For the text-containing cell, return its midpoint in (x, y) coordinate format. 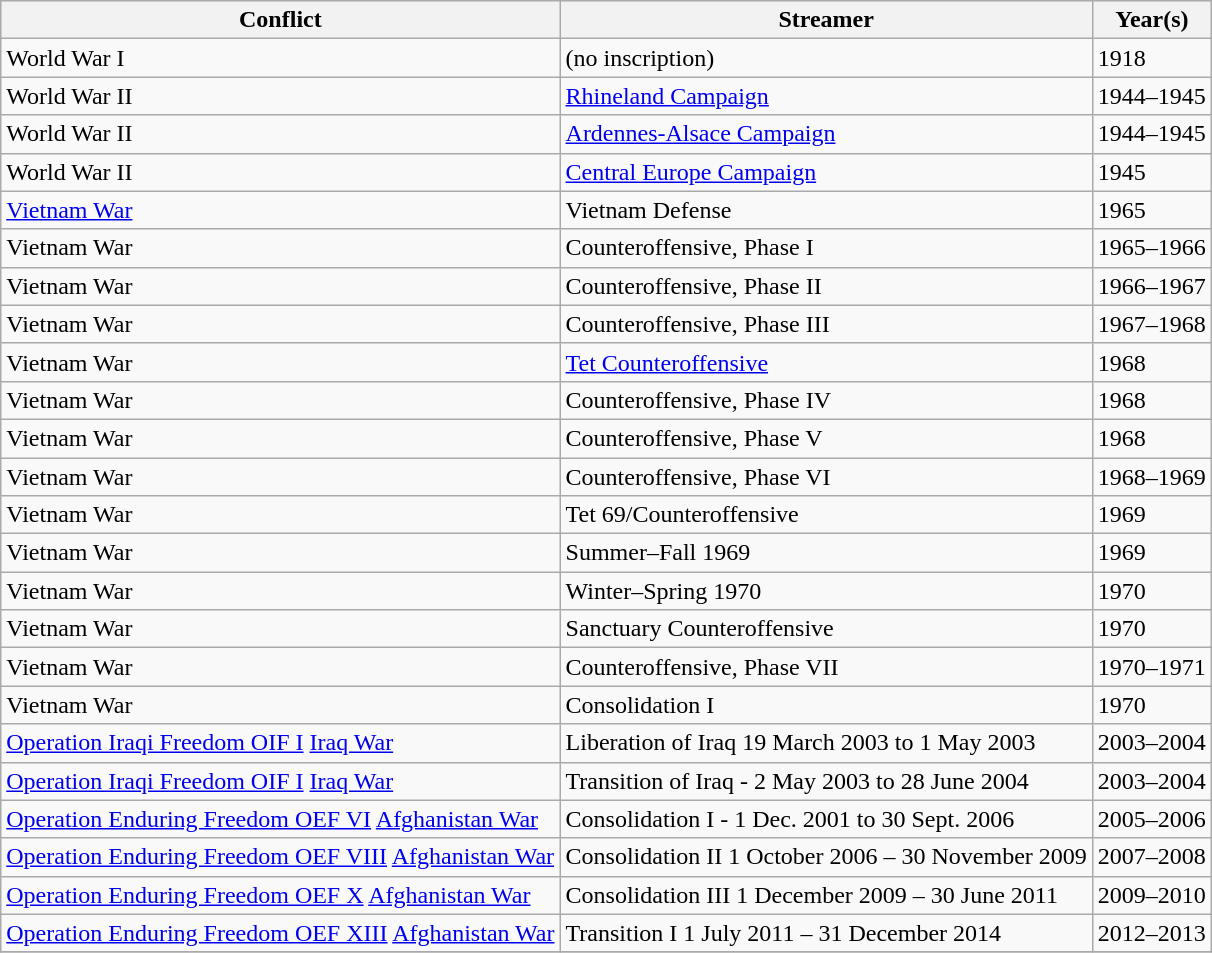
Ardennes-Alsace Campaign (826, 134)
1965 (1152, 210)
Winter–Spring 1970 (826, 591)
Consolidation III 1 December 2009 – 30 June 2011 (826, 895)
Vietnam Defense (826, 210)
Counteroffensive, Phase II (826, 286)
2005–2006 (1152, 819)
2012–2013 (1152, 933)
Consolidation I (826, 705)
1967–1968 (1152, 324)
Streamer (826, 20)
Counteroffensive, Phase V (826, 438)
Transition I 1 July 2011 – 31 December 2014 (826, 933)
Tet Counteroffensive (826, 362)
Transition of Iraq - 2 May 2003 to 28 June 2004 (826, 781)
(no inscription) (826, 58)
1918 (1152, 58)
Liberation of Iraq 19 March 2003 to 1 May 2003 (826, 743)
Conflict (280, 20)
Consolidation I - 1 Dec. 2001 to 30 Sept. 2006 (826, 819)
Operation Enduring Freedom OEF VIII Afghanistan War (280, 857)
Counteroffensive, Phase VII (826, 667)
Summer–Fall 1969 (826, 553)
Tet 69/Counteroffensive (826, 515)
Operation Enduring Freedom OEF X Afghanistan War (280, 895)
Sanctuary Counteroffensive (826, 629)
Counteroffensive, Phase I (826, 248)
1966–1967 (1152, 286)
Operation Enduring Freedom OEF XIII Afghanistan War (280, 933)
World War I (280, 58)
1970–1971 (1152, 667)
Central Europe Campaign (826, 172)
Operation Enduring Freedom OEF VI Afghanistan War (280, 819)
Consolidation II 1 October 2006 – 30 November 2009 (826, 857)
1968–1969 (1152, 477)
2007–2008 (1152, 857)
Counteroffensive, Phase III (826, 324)
Counteroffensive, Phase VI (826, 477)
Rhineland Campaign (826, 96)
1965–1966 (1152, 248)
2009–2010 (1152, 895)
Counteroffensive, Phase IV (826, 400)
1945 (1152, 172)
Year(s) (1152, 20)
